Provide the (x, y) coordinate of the cell's center where the given text is located.  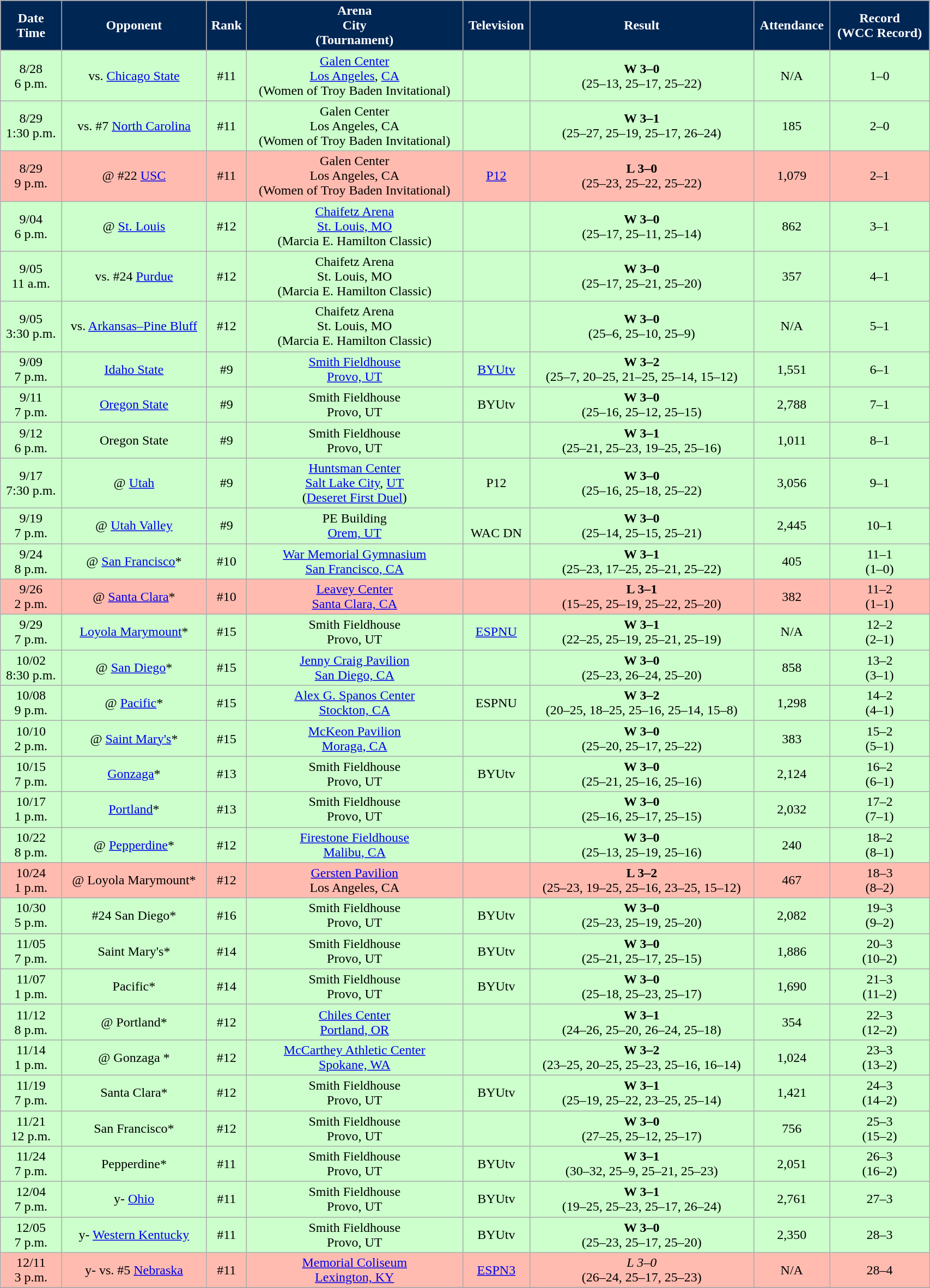
@ Pepperdine* (134, 845)
W 3–1(25–23, 17–25, 25–21, 25–22) (642, 561)
11/057 p.m. (31, 951)
Record(WCC Record) (880, 26)
W 3–0(25–17, 25–21, 25–20) (642, 276)
9–1 (880, 483)
2,350 (792, 1235)
9/097 p.m. (31, 369)
Attendance (792, 26)
W 3–0(25–23, 25–19, 25–20) (642, 915)
@ Utah Valley (134, 525)
10/028:30 p.m. (31, 668)
383 (792, 739)
28–4 (880, 1271)
20–3(10–2) (880, 951)
12/057 p.m. (31, 1235)
L 3–2(25–23, 19–25, 25–16, 23–25, 15–12) (642, 880)
2,032 (792, 810)
8/291:30 p.m. (31, 126)
8/286 p.m. (31, 76)
18–2(8–1) (880, 845)
1,024 (792, 1057)
Jenny Craig PavilionSan Diego, CA (354, 668)
W 3–0(25–17, 25–11, 25–14) (642, 226)
Result (642, 26)
2,051 (792, 1164)
Idaho State (134, 369)
Santa Clara* (134, 1093)
W 3–1(24–26, 25–20, 26–24, 25–18) (642, 1022)
8/299 p.m. (31, 176)
21–3(11–2) (880, 986)
Memorial ColiseumLexington, KY (354, 1271)
9/0511 a.m. (31, 276)
Saint Mary's* (134, 951)
19–3(9–2) (880, 915)
27–3 (880, 1200)
9/117 p.m. (31, 404)
13–2(3–1) (880, 668)
1,886 (792, 951)
@ Portland* (134, 1022)
WAC DN (496, 525)
#16 (227, 915)
10/171 p.m. (31, 810)
War Memorial GymnasiumSan Francisco, CA (354, 561)
9/297 p.m. (31, 632)
10/089 p.m. (31, 703)
7–1 (880, 404)
25–3(15–2) (880, 1128)
W 3–2(25–7, 20–25, 21–25, 25–14, 15–12) (642, 369)
Firestone FieldhouseMalibu, CA (354, 845)
858 (792, 668)
22–3(12–2) (880, 1022)
vs. Chicago State (134, 76)
24–3(14–2) (880, 1093)
10/228 p.m. (31, 845)
W 3–2(20–25, 18–25, 25–16, 25–14, 15–8) (642, 703)
10/305 p.m. (31, 915)
W 3–0(25–16, 25–18, 25–22) (642, 483)
10/241 p.m. (31, 880)
2,082 (792, 915)
14–2(4–1) (880, 703)
8–1 (880, 440)
10–1 (880, 525)
11/197 p.m. (31, 1093)
2–0 (880, 126)
2,445 (792, 525)
16–2(6–1) (880, 774)
2,788 (792, 404)
W 3–0(25–16, 25–12, 25–15) (642, 404)
11/2112 p.m. (31, 1128)
1,298 (792, 703)
11–2(1–1) (880, 597)
12/113 p.m. (31, 1271)
W 3–0(25–21, 25–17, 25–15) (642, 951)
Pacific* (134, 986)
L 3–1(15–25, 25–19, 25–22, 25–20) (642, 597)
W 3–1(25–27, 25–19, 25–17, 26–24) (642, 126)
11/128 p.m. (31, 1022)
Gersten PavilionLos Angeles, CA (354, 880)
W 3–1(30–32, 25–9, 25–21, 25–23) (642, 1164)
y- vs. #5 Nebraska (134, 1271)
Rank (227, 26)
Opponent (134, 26)
ESPN3 (496, 1271)
W 3–0(25–6, 25–10, 25–9) (642, 326)
10/157 p.m. (31, 774)
Pepperdine* (134, 1164)
W 3–1(22–25, 25–19, 25–21, 25–19) (642, 632)
vs. #7 North Carolina (134, 126)
DateTime (31, 26)
@ Santa Clara* (134, 597)
L 3–0(25–23, 25–22, 25–22) (642, 176)
McCarthey Athletic CenterSpokane, WA (354, 1057)
28–3 (880, 1235)
W 3–2(23–25, 20–25, 25–23, 25–16, 16–14) (642, 1057)
9/262 p.m. (31, 597)
@ Pacific* (134, 703)
467 (792, 880)
240 (792, 845)
W 3–0(25–18, 25–23, 25–17) (642, 986)
Alex G. Spanos CenterStockton, CA (354, 703)
862 (792, 226)
17–2(7–1) (880, 810)
W 3–0(25–21, 25–16, 25–16) (642, 774)
405 (792, 561)
@ Loyola Marymount* (134, 880)
@ St. Louis (134, 226)
Loyola Marymount* (134, 632)
1,421 (792, 1093)
1,551 (792, 369)
6–1 (880, 369)
vs. #24 Purdue (134, 276)
9/053:30 p.m. (31, 326)
W 3–0(27–25, 25–12, 25–17) (642, 1128)
Television (496, 26)
9/177:30 p.m. (31, 483)
18–3(8–2) (880, 880)
#24 San Diego* (134, 915)
4–1 (880, 276)
10/102 p.m. (31, 739)
2,124 (792, 774)
@ Saint Mary's* (134, 739)
9/248 p.m. (31, 561)
L 3–0(26–24, 25–17, 25–23) (642, 1271)
@ San Francisco* (134, 561)
185 (792, 126)
Portland* (134, 810)
Gonzaga* (134, 774)
3,056 (792, 483)
9/046 p.m. (31, 226)
1–0 (880, 76)
vs. Arkansas–Pine Bluff (134, 326)
ArenaCity(Tournament) (354, 26)
San Francisco* (134, 1128)
W 3–0(25–14, 25–15, 25–21) (642, 525)
2–1 (880, 176)
12/047 p.m. (31, 1200)
11/141 p.m. (31, 1057)
@ #22 USC (134, 176)
W 3–0(25–13, 25–17, 25–22) (642, 76)
W 3–1(25–19, 25–22, 23–25, 25–14) (642, 1093)
9/197 p.m. (31, 525)
11/247 p.m. (31, 1164)
11/071 p.m. (31, 986)
y- Western Kentucky (134, 1235)
W 3–0(25–13, 25–19, 25–16) (642, 845)
9/126 p.m. (31, 440)
2,761 (792, 1200)
23–3(13–2) (880, 1057)
W 3–1(19–25, 25–23, 25–17, 26–24) (642, 1200)
756 (792, 1128)
354 (792, 1022)
W 3–0(25–23, 26–24, 25–20) (642, 668)
5–1 (880, 326)
Leavey CenterSanta Clara, CA (354, 597)
W 3–0(25–20, 25–17, 25–22) (642, 739)
357 (792, 276)
@ Utah (134, 483)
W 3–1(25–21, 25–23, 19–25, 25–16) (642, 440)
@ San Diego* (134, 668)
Huntsman CenterSalt Lake City, UT(Deseret First Duel) (354, 483)
11–1(1–0) (880, 561)
12–2(2–1) (880, 632)
y- Ohio (134, 1200)
McKeon PavilionMoraga, CA (354, 739)
@ Gonzaga * (134, 1057)
3–1 (880, 226)
Chiles CenterPortland, OR (354, 1022)
15–2(5–1) (880, 739)
1,079 (792, 176)
382 (792, 597)
1,690 (792, 986)
26–3(16–2) (880, 1164)
W 3–0(25–16, 25–17, 25–15) (642, 810)
W 3–0(25–23, 25–17, 25–20) (642, 1235)
1,011 (792, 440)
PE BuildingOrem, UT (354, 525)
